Identify which cell holds the provided text, then report its [X, Y] central coordinate. 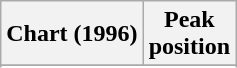
Chart (1996) [72, 34]
Peakposition [189, 34]
